Provide the (x, y) coordinate of the cell's center where the given text is located.  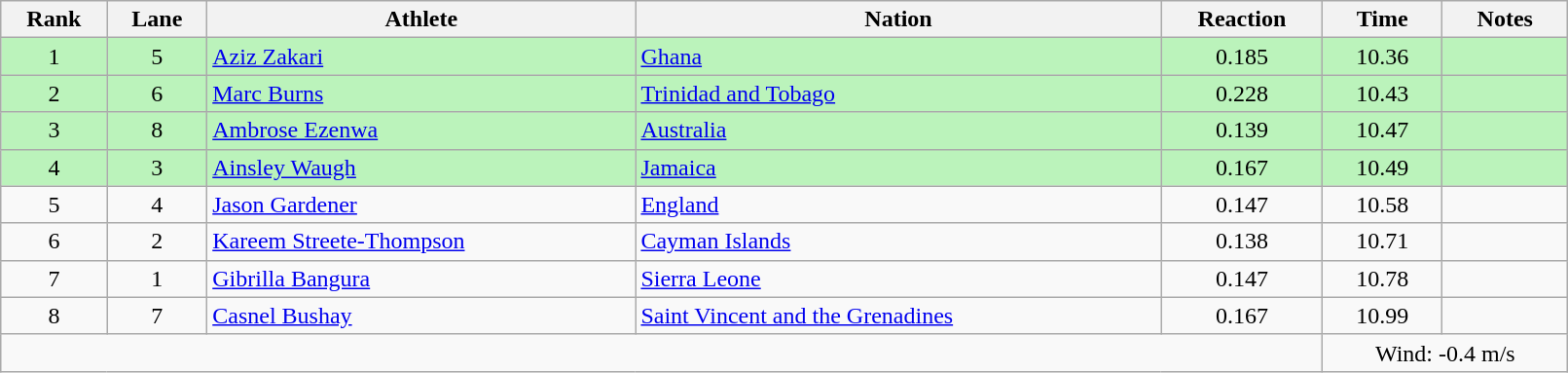
Casnel Bushay (421, 316)
Kareem Streete-Thompson (421, 242)
Cayman Islands (898, 242)
Trinidad and Tobago (898, 93)
Ambrose Ezenwa (421, 131)
Jamaica (898, 168)
10.43 (1382, 93)
Notes (1505, 19)
Reaction (1242, 19)
Rank (55, 19)
0.139 (1242, 131)
Australia (898, 131)
Athlete (421, 19)
0.185 (1242, 56)
England (898, 205)
10.99 (1382, 316)
Aziz Zakari (421, 56)
Nation (898, 19)
Wind: -0.4 m/s (1445, 353)
Ainsley Waugh (421, 168)
Lane (158, 19)
10.58 (1382, 205)
Jason Gardener (421, 205)
10.36 (1382, 56)
10.49 (1382, 168)
10.47 (1382, 131)
Marc Burns (421, 93)
Ghana (898, 56)
10.78 (1382, 279)
10.71 (1382, 242)
Gibrilla Bangura (421, 279)
0.138 (1242, 242)
Time (1382, 19)
Sierra Leone (898, 279)
Saint Vincent and the Grenadines (898, 316)
0.228 (1242, 93)
